Output the (x, y) coordinate of the center of the cell containing the given text.  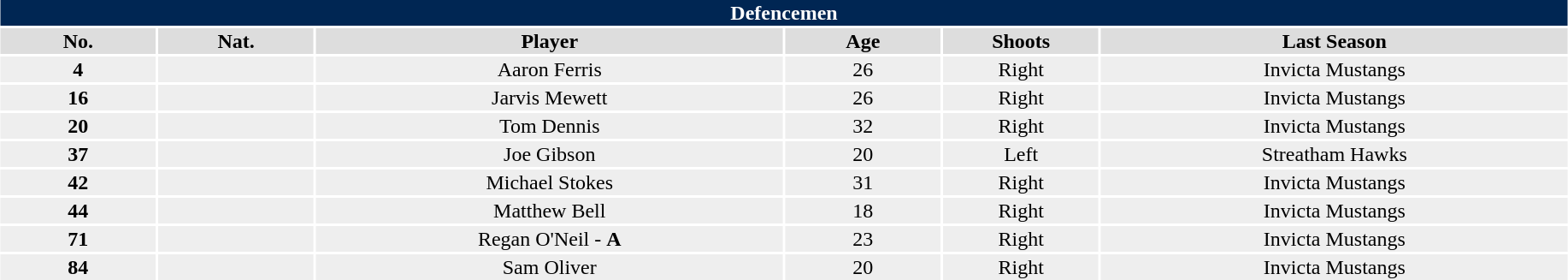
No. (78, 41)
Aaron Ferris (549, 69)
Regan O'Neil - A (549, 239)
Player (549, 41)
42 (78, 182)
Joe Gibson (549, 154)
Nat. (236, 41)
Defencemen (783, 13)
4 (78, 69)
16 (78, 98)
31 (863, 182)
Sam Oliver (549, 267)
84 (78, 267)
Left (1021, 154)
Jarvis Mewett (549, 98)
32 (863, 126)
Michael Stokes (549, 182)
44 (78, 211)
Streatham Hawks (1334, 154)
37 (78, 154)
Last Season (1334, 41)
Shoots (1021, 41)
Tom Dennis (549, 126)
Age (863, 41)
71 (78, 239)
18 (863, 211)
Matthew Bell (549, 211)
23 (863, 239)
